Detect which cell encompasses the target text, then output its [x, y] center coordinate. 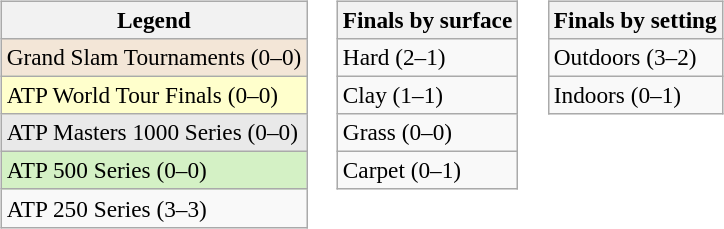
Outdoors (3–2) [635, 57]
Grand Slam Tournaments (0–0) [154, 57]
Legend [154, 20]
Finals by setting [635, 20]
Finals by surface [427, 20]
ATP 250 Series (3–3) [154, 208]
Indoors (0–1) [635, 95]
ATP World Tour Finals (0–0) [154, 95]
Grass (0–0) [427, 133]
Clay (1–1) [427, 95]
Carpet (0–1) [427, 171]
ATP Masters 1000 Series (0–0) [154, 133]
ATP 500 Series (0–0) [154, 171]
Hard (2–1) [427, 57]
